From the cell containing the given text, extract its center point as (X, Y) coordinate. 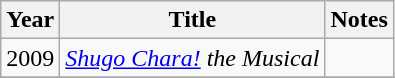
Shugo Chara! the Musical (192, 58)
Title (192, 20)
Year (30, 20)
Notes (359, 20)
2009 (30, 58)
